Find where the given text appears and provide that cell's center as [x, y] coordinate. 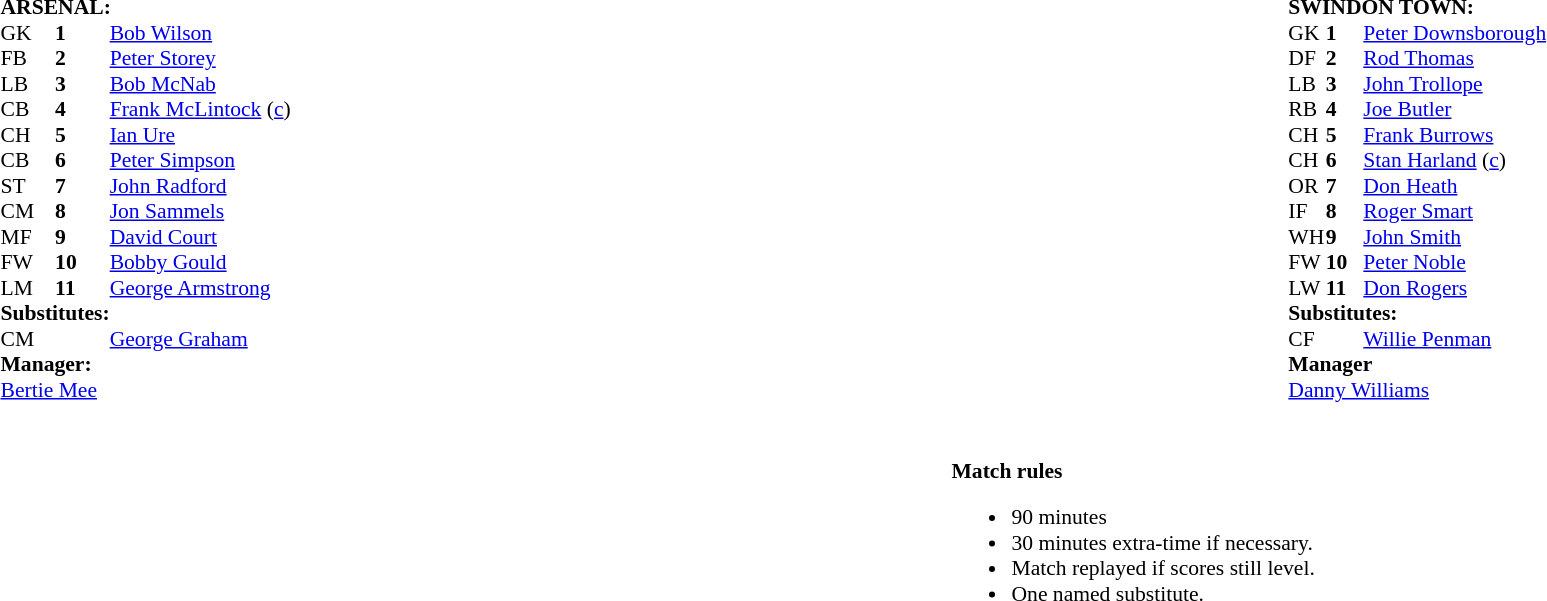
IF [1307, 211]
Don Rogers [1454, 288]
Jon Sammels [200, 211]
Bertie Mee [145, 390]
Willie Penman [1454, 339]
OR [1307, 186]
Danny Williams [1417, 390]
CF [1307, 339]
Rod Thomas [1454, 59]
FB [28, 59]
Roger Smart [1454, 211]
George Graham [200, 339]
LW [1307, 288]
David Court [200, 237]
John Trollope [1454, 84]
Manager [1417, 365]
Bob McNab [200, 84]
Bob Wilson [200, 33]
Stan Harland (c) [1454, 161]
Frank McLintock (c) [200, 109]
John Radford [200, 186]
Frank Burrows [1454, 135]
John Smith [1454, 237]
MF [28, 237]
WH [1307, 237]
DF [1307, 59]
Peter Downsborough [1454, 33]
Manager: [145, 365]
LM [28, 288]
George Armstrong [200, 288]
Peter Simpson [200, 161]
Don Heath [1454, 186]
Peter Storey [200, 59]
ST [28, 186]
Peter Noble [1454, 263]
RB [1307, 109]
Joe Butler [1454, 109]
Bobby Gould [200, 263]
Ian Ure [200, 135]
